Return the [X, Y] coordinate for the center point of the cell that contains the specified text.  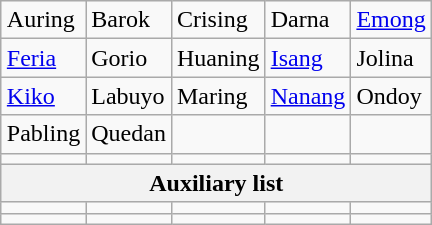
Emong [391, 20]
Isang [308, 58]
Ondoy [391, 96]
Auxiliary list [216, 183]
Gorio [129, 58]
Darna [308, 20]
Huaning [218, 58]
Nanang [308, 96]
Labuyo [129, 96]
Crising [218, 20]
Jolina [391, 58]
Auring [43, 20]
Kiko [43, 96]
Barok [129, 20]
Maring [218, 96]
Pabling [43, 134]
Feria [43, 58]
Quedan [129, 134]
